Return the (x, y) coordinate for the center point of the cell that contains the specified text.  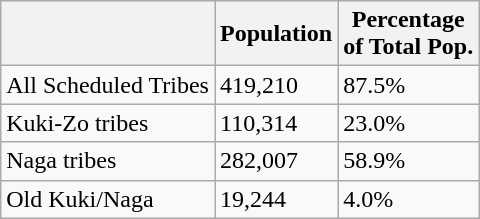
110,314 (276, 123)
Naga tribes (108, 161)
Old Kuki/Naga (108, 199)
282,007 (276, 161)
Population (276, 34)
All Scheduled Tribes (108, 85)
Percentageof Total Pop. (408, 34)
58.9% (408, 161)
419,210 (276, 85)
19,244 (276, 199)
4.0% (408, 199)
Kuki-Zo tribes (108, 123)
23.0% (408, 123)
87.5% (408, 85)
